Return the [x, y] coordinate for the center point of the cell that contains the specified text.  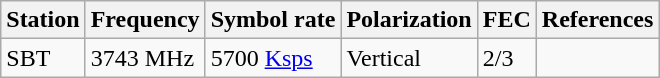
2/3 [506, 58]
Station [43, 20]
Polarization [409, 20]
SBT [43, 58]
FEC [506, 20]
References [598, 20]
Symbol rate [273, 20]
5700 Ksps [273, 58]
Frequency [145, 20]
3743 MHz [145, 58]
Vertical [409, 58]
